Identify which cell holds the provided text, then report its [X, Y] central coordinate. 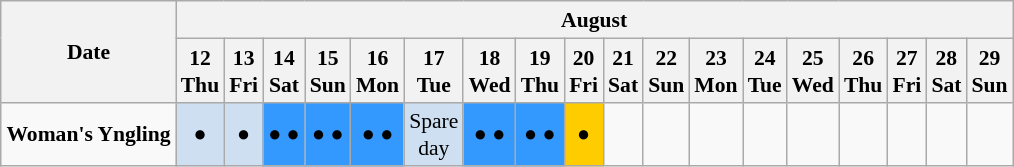
Spareday [434, 134]
18Wed [489, 70]
12Thu [200, 70]
Date [88, 52]
16Mon [378, 70]
26Thu [864, 70]
27Fri [906, 70]
August [594, 20]
21Sat [623, 70]
19Thu [540, 70]
28Sat [946, 70]
20Fri [584, 70]
22Sun [666, 70]
13Fri [244, 70]
24Tue [765, 70]
15Sun [328, 70]
Woman's Yngling [88, 134]
25Wed [813, 70]
17Tue [434, 70]
29Sun [989, 70]
14Sat [284, 70]
23Mon [716, 70]
